Locate the cell with the specified text and output its (x, y) center coordinate. 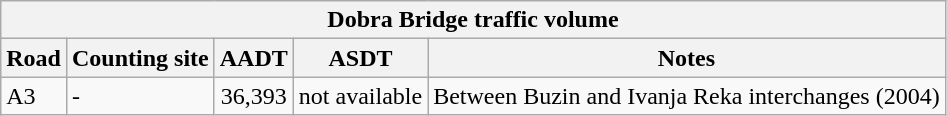
ASDT (360, 58)
Road (34, 58)
Dobra Bridge traffic volume (473, 20)
A3 (34, 96)
not available (360, 96)
AADT (254, 58)
Notes (687, 58)
Between Buzin and Ivanja Reka interchanges (2004) (687, 96)
Counting site (140, 58)
- (140, 96)
36,393 (254, 96)
